Scan for the cell matching the given text and deliver its [x, y] coordinate at center. 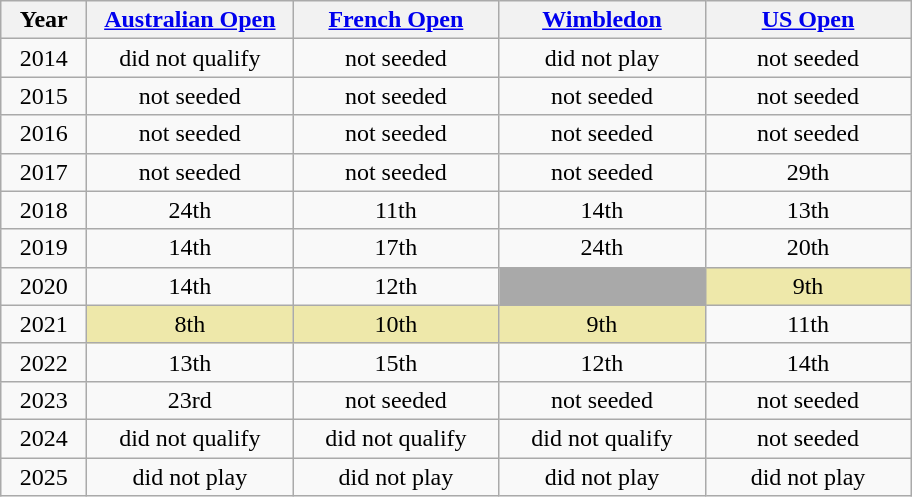
Australian Open [190, 20]
2020 [44, 286]
French Open [396, 20]
2019 [44, 248]
15th [396, 362]
US Open [808, 20]
29th [808, 172]
10th [396, 324]
2014 [44, 58]
2015 [44, 96]
2021 [44, 324]
Wimbledon [602, 20]
2018 [44, 210]
2024 [44, 438]
2016 [44, 134]
8th [190, 324]
2025 [44, 477]
2017 [44, 172]
17th [396, 248]
2023 [44, 400]
23rd [190, 400]
2022 [44, 362]
20th [808, 248]
Year [44, 20]
